Detect which cell encompasses the target text, then output its [X, Y] center coordinate. 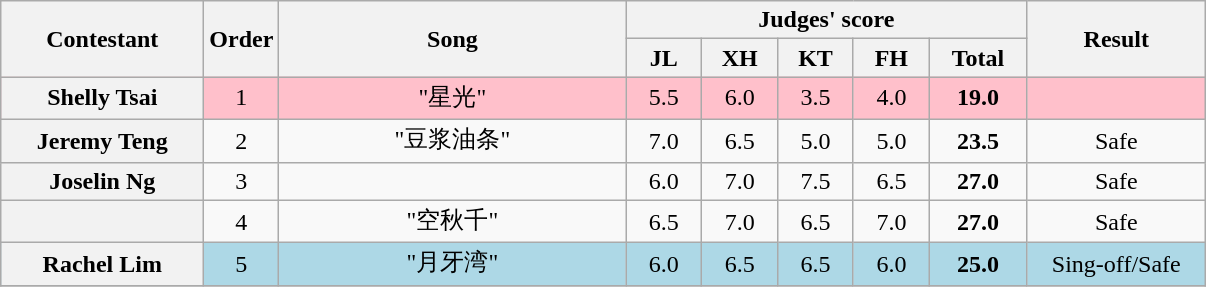
"空秋千" [452, 222]
Total [978, 58]
Judges' score [826, 20]
4 [242, 222]
3 [242, 181]
Song [452, 39]
3.5 [816, 98]
5.5 [664, 98]
Shelly Tsai [102, 98]
Contestant [102, 39]
Order [242, 39]
Result [1116, 39]
Rachel Lim [102, 264]
"星光" [452, 98]
Joselin Ng [102, 181]
5 [242, 264]
JL [664, 58]
Sing-off/Safe [1116, 264]
19.0 [978, 98]
4.0 [891, 98]
FH [891, 58]
KT [816, 58]
XH [740, 58]
"豆浆油条" [452, 140]
23.5 [978, 140]
1 [242, 98]
2 [242, 140]
"月牙湾" [452, 264]
7.5 [816, 181]
25.0 [978, 264]
Jeremy Teng [102, 140]
